Pinpoint the cell where the given text exists, returning its (x, y) midpoint coordinate. 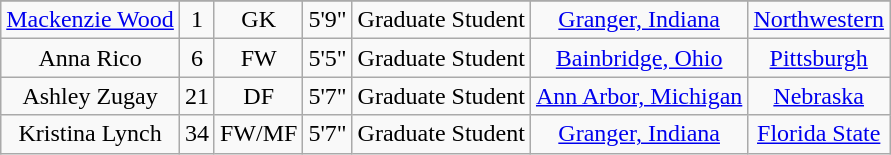
Ashley Zugay (90, 96)
34 (196, 134)
6 (196, 58)
Florida State (819, 134)
1 (196, 20)
Anna Rico (90, 58)
GK (258, 20)
Bainbridge, Ohio (638, 58)
5'5" (328, 58)
Ann Arbor, Michigan (638, 96)
5'9" (328, 20)
21 (196, 96)
FW (258, 58)
Nebraska (819, 96)
FW/MF (258, 134)
Pittsburgh (819, 58)
Northwestern (819, 20)
Mackenzie Wood (90, 20)
Kristina Lynch (90, 134)
DF (258, 96)
